Return the (x, y) coordinate for the center point of the cell that contains the specified text.  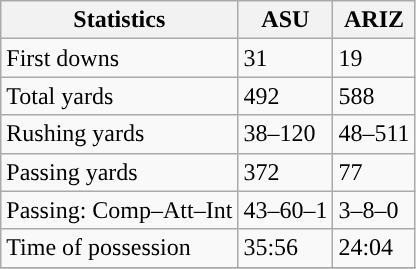
77 (374, 172)
35:56 (286, 248)
Rushing yards (120, 134)
19 (374, 58)
Passing: Comp–Att–Int (120, 210)
First downs (120, 58)
3–8–0 (374, 210)
492 (286, 96)
48–511 (374, 134)
588 (374, 96)
Time of possession (120, 248)
Statistics (120, 20)
372 (286, 172)
24:04 (374, 248)
43–60–1 (286, 210)
ASU (286, 20)
Passing yards (120, 172)
Total yards (120, 96)
ARIZ (374, 20)
31 (286, 58)
38–120 (286, 134)
